Output the (x, y) coordinate of the center of the cell containing the given text.  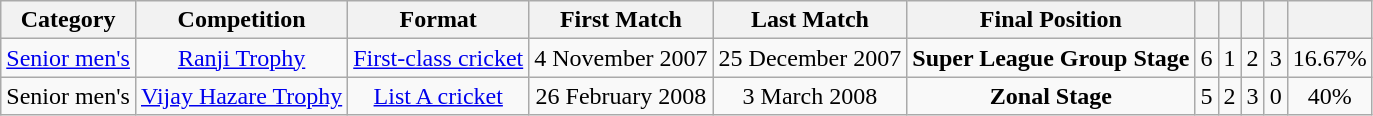
5 (1206, 96)
26 February 2008 (621, 96)
Ranji Trophy (241, 58)
List A cricket (438, 96)
1 (1230, 58)
Zonal Stage (1051, 96)
Category (68, 20)
Format (438, 20)
Last Match (810, 20)
First Match (621, 20)
40% (1330, 96)
16.67% (1330, 58)
25 December 2007 (810, 58)
First-class cricket (438, 58)
3 March 2008 (810, 96)
Competition (241, 20)
0 (1276, 96)
Vijay Hazare Trophy (241, 96)
Final Position (1051, 20)
6 (1206, 58)
4 November 2007 (621, 58)
Super League Group Stage (1051, 58)
